Extract the [x, y] coordinate from the center of the cell holding the provided text.  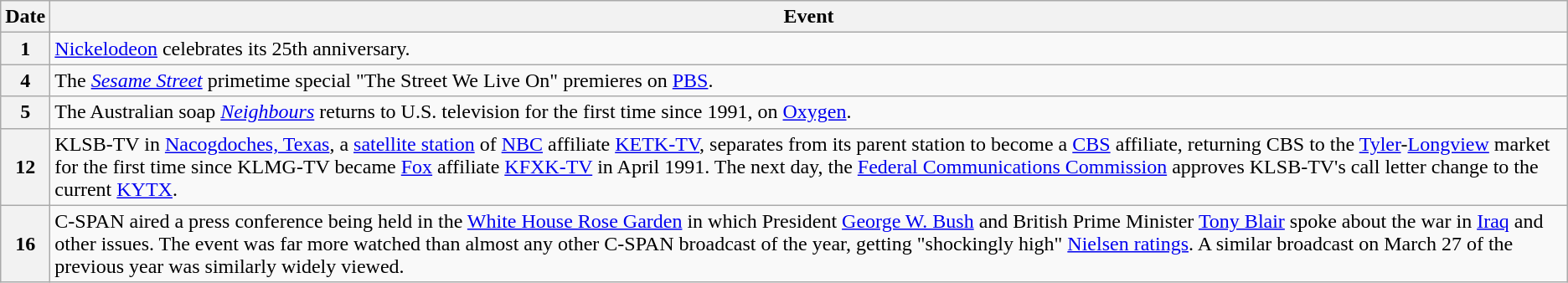
5 [25, 112]
The Sesame Street primetime special "The Street We Live On" premieres on PBS. [809, 80]
The Australian soap Neighbours returns to U.S. television for the first time since 1991, on Oxygen. [809, 112]
Event [809, 17]
Date [25, 17]
16 [25, 244]
1 [25, 49]
4 [25, 80]
12 [25, 167]
Nickelodeon celebrates its 25th anniversary. [809, 49]
